Locate the cell with the specified text and output its [x, y] center coordinate. 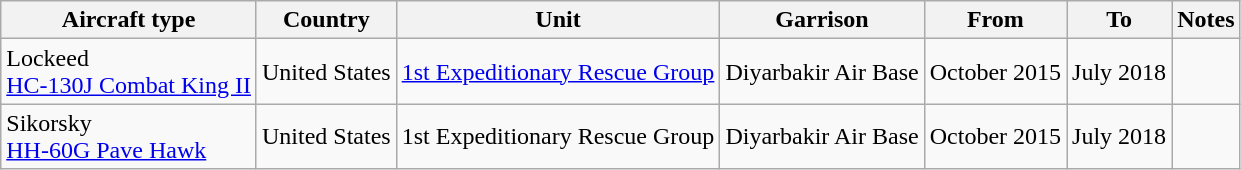
Country [326, 20]
To [1120, 20]
SikorskyHH-60G Pave Hawk [129, 136]
Garrison [822, 20]
Aircraft type [129, 20]
From [995, 20]
Notes [1206, 20]
Unit [558, 20]
LockeedHC-130J Combat King II [129, 72]
